Identify which cell holds the provided text, then report its (X, Y) central coordinate. 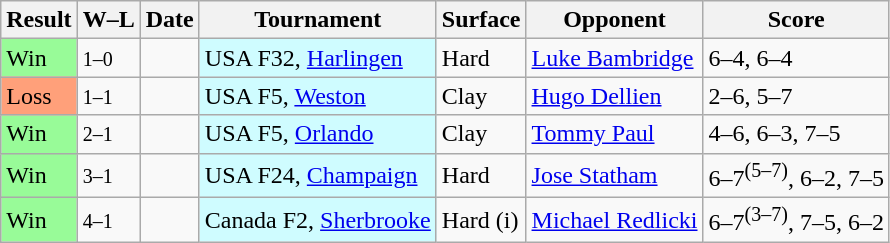
USA F5, Orlando (318, 134)
Opponent (614, 20)
Surface (481, 20)
Luke Bambridge (614, 58)
USA F5, Weston (318, 96)
Result (39, 20)
6–7(5–7), 6–2, 7–5 (796, 176)
USA F32, Harlingen (318, 58)
2–6, 5–7 (796, 96)
4–6, 6–3, 7–5 (796, 134)
Hard (i) (481, 220)
2–1 (108, 134)
Tournament (318, 20)
3–1 (108, 176)
W–L (108, 20)
Hugo Dellien (614, 96)
Canada F2, Sherbrooke (318, 220)
1–0 (108, 58)
1–1 (108, 96)
6–4, 6–4 (796, 58)
Tommy Paul (614, 134)
Date (170, 20)
Score (796, 20)
Loss (39, 96)
Jose Statham (614, 176)
4–1 (108, 220)
Michael Redlicki (614, 220)
USA F24, Champaign (318, 176)
6–7(3–7), 7–5, 6–2 (796, 220)
